Pinpoint the cell where the given text exists, returning its (x, y) midpoint coordinate. 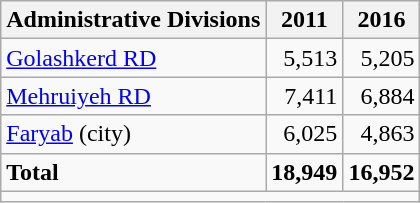
Faryab (city) (134, 134)
7,411 (304, 96)
2011 (304, 20)
2016 (382, 20)
Mehruiyeh RD (134, 96)
18,949 (304, 172)
6,025 (304, 134)
6,884 (382, 96)
4,863 (382, 134)
Administrative Divisions (134, 20)
Golashkerd RD (134, 58)
Total (134, 172)
5,205 (382, 58)
16,952 (382, 172)
5,513 (304, 58)
